Capture the cell that displays the provided text and extract its (X, Y) central coordinate. 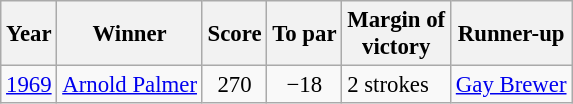
1969 (29, 85)
Year (29, 34)
Margin ofvictory (396, 34)
2 strokes (396, 85)
Gay Brewer (512, 85)
270 (234, 85)
Winner (130, 34)
Arnold Palmer (130, 85)
Runner-up (512, 34)
−18 (304, 85)
To par (304, 34)
Score (234, 34)
